Extract the (x, y) coordinate from the center of the cell holding the provided text.  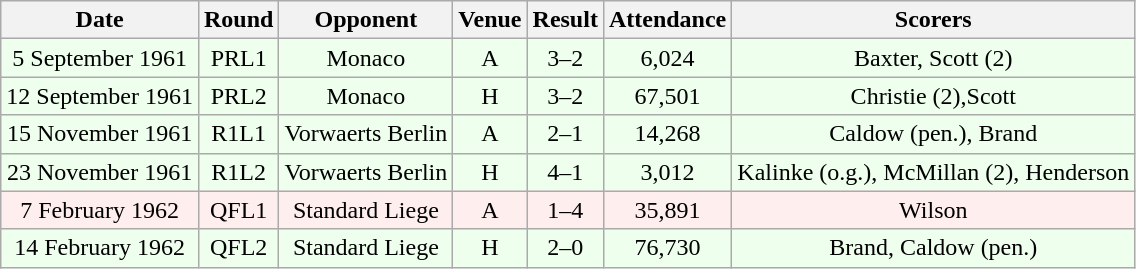
Date (100, 20)
Scorers (934, 20)
QFL1 (238, 210)
Venue (490, 20)
Attendance (667, 20)
23 November 1961 (100, 172)
6,024 (667, 58)
QFL2 (238, 248)
PRL2 (238, 96)
PRL1 (238, 58)
1–4 (565, 210)
R1L1 (238, 134)
Wilson (934, 210)
5 September 1961 (100, 58)
15 November 1961 (100, 134)
Baxter, Scott (2) (934, 58)
Caldow (pen.), Brand (934, 134)
12 September 1961 (100, 96)
Christie (2),Scott (934, 96)
2–0 (565, 248)
Opponent (366, 20)
14 February 1962 (100, 248)
35,891 (667, 210)
76,730 (667, 248)
67,501 (667, 96)
7 February 1962 (100, 210)
4–1 (565, 172)
Result (565, 20)
Round (238, 20)
Brand, Caldow (pen.) (934, 248)
2–1 (565, 134)
R1L2 (238, 172)
3,012 (667, 172)
Kalinke (o.g.), McMillan (2), Henderson (934, 172)
14,268 (667, 134)
